Return the (x, y) coordinate for the center point of the cell that contains the specified text.  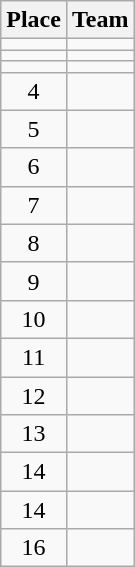
9 (34, 281)
6 (34, 167)
13 (34, 434)
10 (34, 319)
12 (34, 395)
16 (34, 548)
5 (34, 129)
Team (100, 20)
8 (34, 243)
Place (34, 20)
4 (34, 91)
7 (34, 205)
11 (34, 357)
